Provide the [X, Y] coordinate of the cell's center where the given text is located.  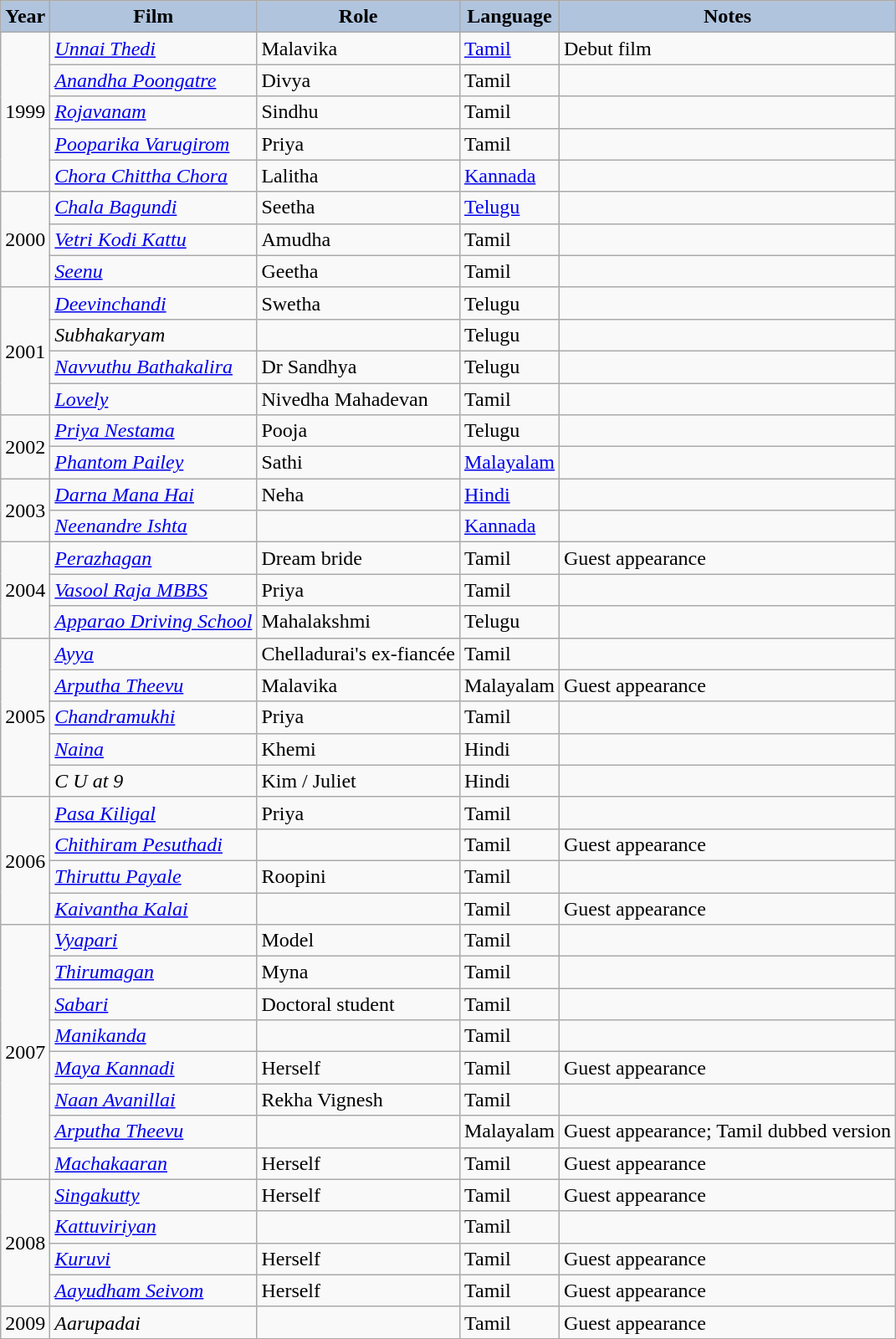
Kim / Juliet [358, 781]
Lalitha [358, 176]
Chelladurai's ex-fiancée [358, 654]
Geetha [358, 271]
Sindhu [358, 112]
Kattuviriyan [154, 1227]
Sabari [154, 1004]
2005 [25, 717]
Ayya [154, 654]
Phantom Pailey [154, 463]
Manikanda [154, 1036]
Darna Mana Hai [154, 495]
Navvuthu Bathakalira [154, 367]
Dream bride [358, 558]
Apparao Driving School [154, 622]
2006 [25, 860]
Kuruvi [154, 1259]
Pooja [358, 431]
Doctoral student [358, 1004]
2000 [25, 239]
Swetha [358, 303]
Dr Sandhya [358, 367]
Year [25, 17]
Lovely [154, 399]
Amudha [358, 239]
Sathi [358, 463]
C U at 9 [154, 781]
Chandramukhi [154, 717]
Vetri Kodi Kattu [154, 239]
Pasa Kiligal [154, 813]
Maya Kannadi [154, 1068]
2007 [25, 1052]
Role [358, 17]
Khemi [358, 749]
Seenu [154, 271]
Aarupadai [154, 1322]
Mahalakshmi [358, 622]
Anandha Poongatre [154, 80]
Unnai Thedi [154, 49]
Seetha [358, 208]
Vyapari [154, 941]
2002 [25, 447]
Chala Bagundi [154, 208]
Neha [358, 495]
Neenandre Ishta [154, 526]
Singakutty [154, 1195]
Film [154, 17]
Aayudham Seivom [154, 1290]
Perazhagan [154, 558]
Pooparika Varugirom [154, 144]
Divya [358, 80]
Priya Nestama [154, 431]
2009 [25, 1322]
2003 [25, 510]
Naina [154, 749]
Thiruttu Payale [154, 876]
Rojavanam [154, 112]
Vasool Raja MBBS [154, 590]
Guest appearance; Tamil dubbed version [727, 1131]
Thirumagan [154, 972]
2004 [25, 590]
2008 [25, 1243]
Model [358, 941]
Rekha Vignesh [358, 1100]
Nivedha Mahadevan [358, 399]
2001 [25, 351]
Chora Chittha Chora [154, 176]
Myna [358, 972]
Roopini [358, 876]
Machakaaran [154, 1163]
Kaivantha Kalai [154, 908]
1999 [25, 112]
Deevinchandi [154, 303]
Debut film [727, 49]
Notes [727, 17]
Naan Avanillai [154, 1100]
Chithiram Pesuthadi [154, 844]
Language [509, 17]
Subhakaryam [154, 335]
